Detect which cell encompasses the target text, then output its [X, Y] center coordinate. 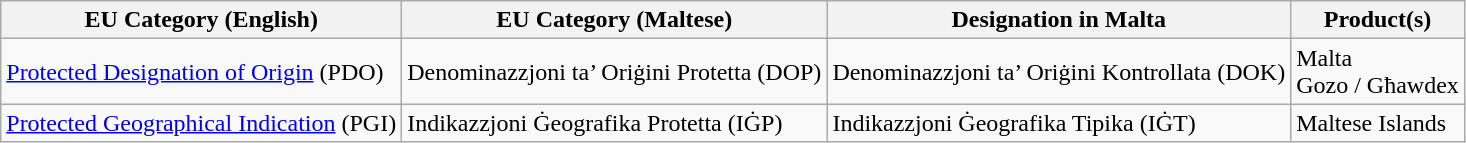
Protected Geographical Indication (PGI) [202, 123]
Indikazzjoni Ġeografika Protetta (IĠP) [614, 123]
EU Category (English) [202, 20]
Product(s) [1378, 20]
Denominazzjoni ta’ Oriġini Kontrollata (DOK) [1059, 72]
Indikazzjoni Ġeografika Tipika (IĠT) [1059, 123]
Protected Designation of Origin (PDO) [202, 72]
Designation in Malta [1059, 20]
EU Category (Maltese) [614, 20]
MaltaGozo / Għawdex [1378, 72]
Maltese Islands [1378, 123]
Denominazzjoni ta’ Oriġini Protetta (DOP) [614, 72]
